Provide the [X, Y] coordinate of the cell's center where the given text is located.  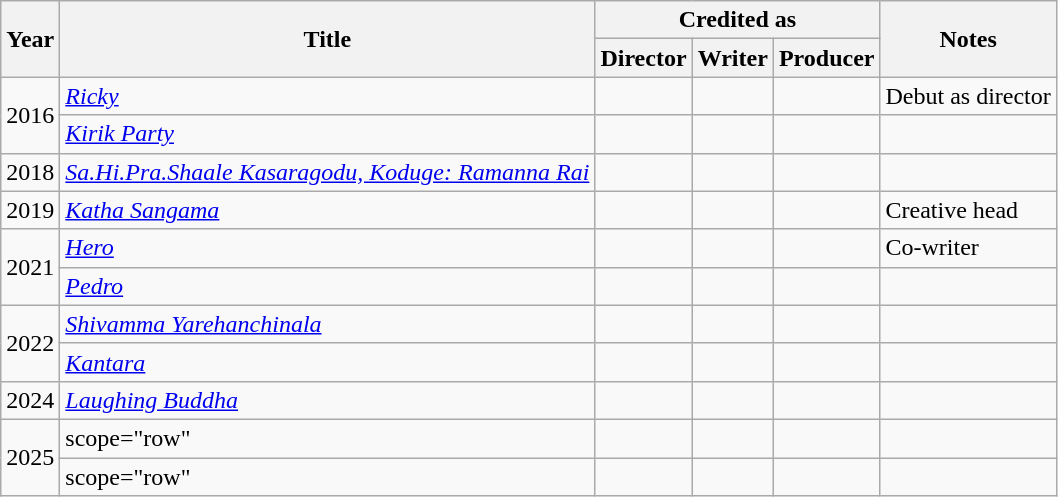
Credited as [738, 20]
Debut as director [968, 96]
Year [30, 39]
Kirik Party [328, 134]
Sa.Hi.Pra.Shaale Kasaragodu, Koduge: Ramanna Rai [328, 172]
2021 [30, 267]
Pedro [328, 286]
2024 [30, 400]
Notes [968, 39]
Katha Sangama [328, 210]
Hero [328, 248]
Creative head [968, 210]
Kantara [328, 362]
2016 [30, 115]
2018 [30, 172]
Writer [732, 58]
Director [644, 58]
Laughing Buddha [328, 400]
Shivamma Yarehanchinala [328, 324]
Title [328, 39]
2025 [30, 457]
2022 [30, 343]
Producer [826, 58]
2019 [30, 210]
Co-writer [968, 248]
Ricky [328, 96]
